Extract the [X, Y] coordinate from the center of the cell holding the provided text.  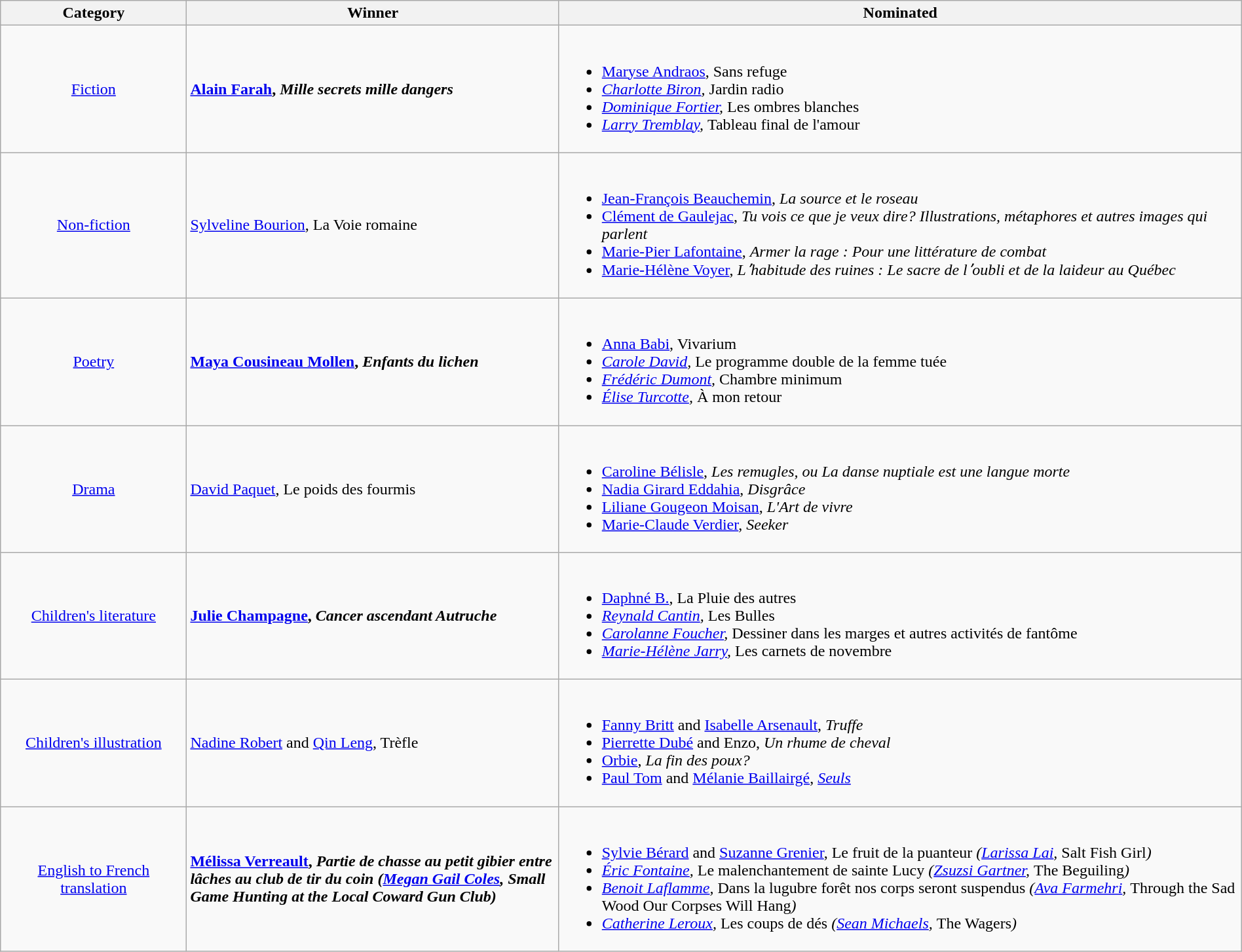
Maya Cousineau Mollen, Enfants du lichen [373, 361]
Alain Farah, Mille secrets mille dangers [373, 89]
Maryse Andraos, Sans refugeCharlotte Biron, Jardin radioDominique Fortier, Les ombres blanchesLarry Tremblay, Tableau final de l'amour [900, 89]
Sylveline Bourion, La Voie romaine [373, 225]
Fanny Britt and Isabelle Arsenault, TruffePierrette Dubé and Enzo, Un rhume de chevalOrbie, La fin des poux?Paul Tom and Mélanie Baillairgé, Seuls [900, 743]
Nominated [900, 13]
English to French translation [94, 879]
Drama [94, 489]
Julie Champagne, Cancer ascendant Autruche [373, 616]
Fiction [94, 89]
Nadine Robert and Qin Leng, Trèfle [373, 743]
Children's literature [94, 616]
Poetry [94, 361]
Children's illustration [94, 743]
Non-fiction [94, 225]
Category [94, 13]
Anna Babi, VivariumCarole David, Le programme double de la femme tuéeFrédéric Dumont, Chambre minimumÉlise Turcotte, À mon retour [900, 361]
David Paquet, Le poids des fourmis [373, 489]
Winner [373, 13]
